Locate the cell with the specified text and output its [x, y] center coordinate. 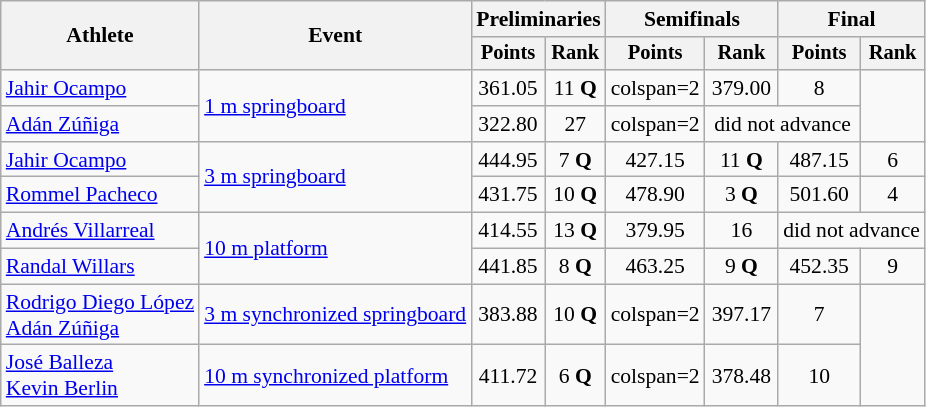
10 m platform [335, 248]
444.95 [508, 160]
379.95 [656, 231]
6 Q [576, 376]
463.25 [656, 267]
383.88 [508, 314]
452.35 [819, 267]
10 m synchronized platform [335, 376]
1 m springboard [335, 106]
8 Q [576, 267]
José BallezaKevin Berlin [100, 376]
Andrés Villarreal [100, 231]
Rommel Pacheco [100, 195]
13 Q [576, 231]
501.60 [819, 195]
Randal Willars [100, 267]
3 Q [742, 195]
10 [819, 376]
431.75 [508, 195]
9 Q [742, 267]
397.17 [742, 314]
322.80 [508, 124]
3 m synchronized springboard [335, 314]
361.05 [508, 88]
411.72 [508, 376]
4 [892, 195]
7 [819, 314]
Semifinals [692, 19]
Athlete [100, 36]
427.15 [656, 160]
379.00 [742, 88]
Preliminaries [538, 19]
Event [335, 36]
478.90 [656, 195]
441.85 [508, 267]
378.48 [742, 376]
8 [819, 88]
Adán Zúñiga [100, 124]
9 [892, 267]
Final [852, 19]
7 Q [576, 160]
Rodrigo Diego LópezAdán Zúñiga [100, 314]
414.55 [508, 231]
27 [576, 124]
16 [742, 231]
487.15 [819, 160]
6 [892, 160]
3 m springboard [335, 178]
